Output the [x, y] coordinate of the center of the cell containing the given text.  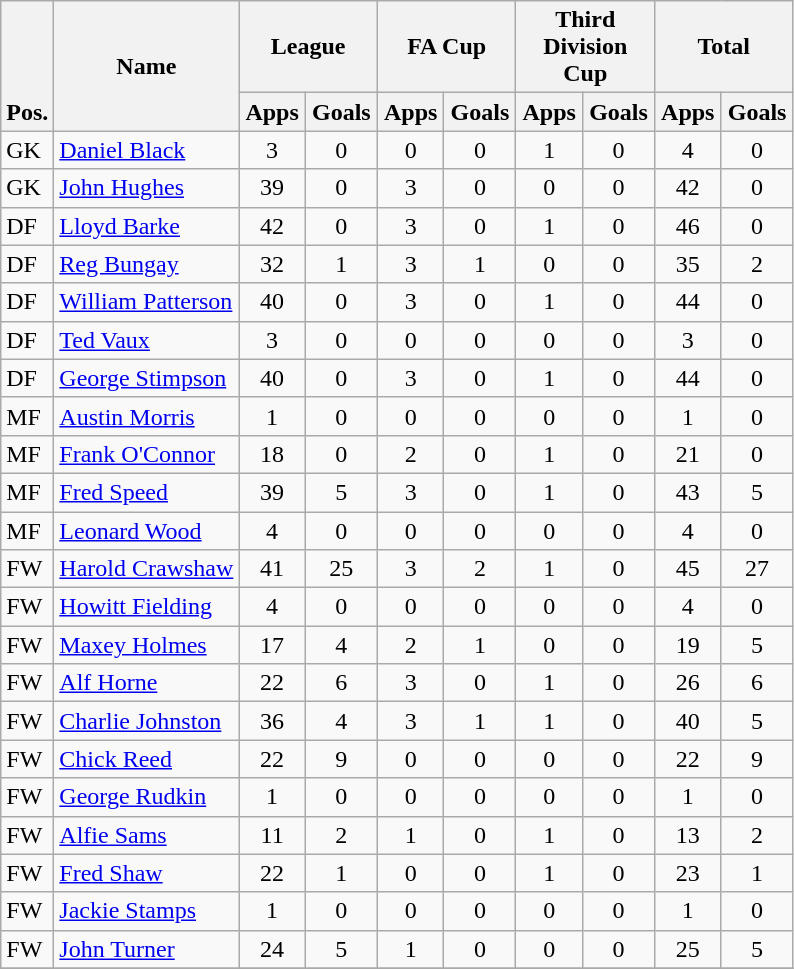
43 [688, 492]
FA Cup [446, 47]
19 [688, 645]
32 [272, 264]
45 [688, 569]
Alf Horne [146, 683]
Frank O'Connor [146, 454]
Austin Morris [146, 416]
Third Division Cup [586, 47]
Fred Shaw [146, 873]
Total [724, 47]
46 [688, 226]
Howitt Fielding [146, 607]
George Rudkin [146, 797]
Harold Crawshaw [146, 569]
35 [688, 264]
Daniel Black [146, 150]
17 [272, 645]
Alfie Sams [146, 835]
26 [688, 683]
Charlie Johnston [146, 721]
11 [272, 835]
Reg Bungay [146, 264]
Chick Reed [146, 759]
John Turner [146, 949]
John Hughes [146, 188]
William Patterson [146, 302]
41 [272, 569]
24 [272, 949]
George Stimpson [146, 378]
21 [688, 454]
23 [688, 873]
Fred Speed [146, 492]
27 [757, 569]
Jackie Stamps [146, 911]
18 [272, 454]
Name [146, 66]
Pos. [28, 66]
Leonard Wood [146, 531]
League [308, 47]
Lloyd Barke [146, 226]
36 [272, 721]
Ted Vaux [146, 340]
13 [688, 835]
Maxey Holmes [146, 645]
